Determine the [X, Y] coordinate at the center of the cell enclosing the given text.  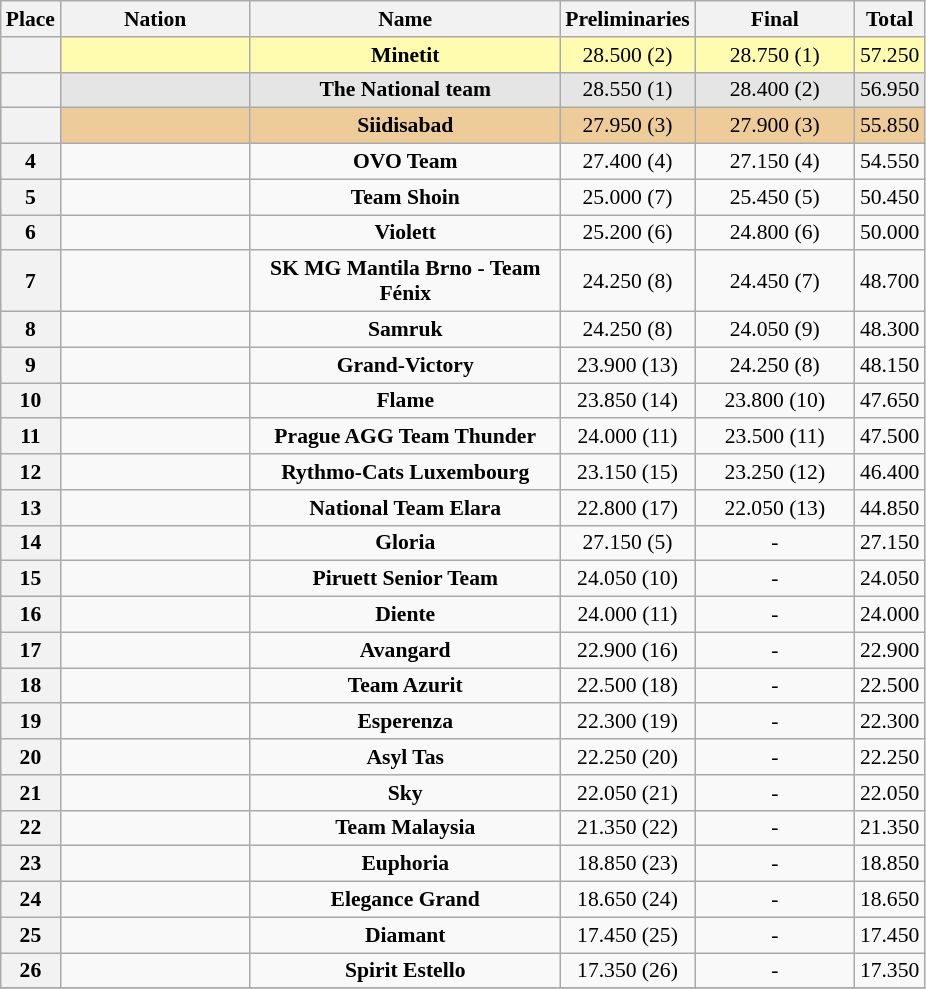
11 [30, 437]
22 [30, 828]
28.500 (2) [627, 55]
Preliminaries [627, 19]
48.300 [890, 330]
23.800 (10) [775, 401]
Team Azurit [405, 686]
25.200 (6) [627, 233]
22.900 (16) [627, 650]
21 [30, 793]
17.450 (25) [627, 935]
23 [30, 864]
19 [30, 722]
17.350 (26) [627, 971]
47.500 [890, 437]
27.150 (5) [627, 543]
Sky [405, 793]
Spirit Estello [405, 971]
22.050 (13) [775, 508]
Flame [405, 401]
17.450 [890, 935]
24.800 (6) [775, 233]
44.850 [890, 508]
17 [30, 650]
Name [405, 19]
28.750 (1) [775, 55]
Team Malaysia [405, 828]
22.050 [890, 793]
28.550 (1) [627, 90]
22.800 (17) [627, 508]
24.050 [890, 579]
Rythmo-Cats Luxembourg [405, 472]
21.350 (22) [627, 828]
Diamant [405, 935]
Final [775, 19]
17.350 [890, 971]
14 [30, 543]
18.650 [890, 900]
56.950 [890, 90]
23.250 (12) [775, 472]
5 [30, 197]
6 [30, 233]
50.000 [890, 233]
Prague AGG Team Thunder [405, 437]
12 [30, 472]
Total [890, 19]
18.650 (24) [627, 900]
23.500 (11) [775, 437]
Gloria [405, 543]
Place [30, 19]
13 [30, 508]
21.350 [890, 828]
Nation [155, 19]
27.900 (3) [775, 126]
23.150 (15) [627, 472]
22.300 [890, 722]
The National team [405, 90]
18.850 (23) [627, 864]
24.450 (7) [775, 282]
27.950 (3) [627, 126]
27.150 [890, 543]
Minetit [405, 55]
SK MG Mantila Brno - Team Fénix [405, 282]
22.500 (18) [627, 686]
25.450 (5) [775, 197]
22.900 [890, 650]
Esperenza [405, 722]
22.050 (21) [627, 793]
8 [30, 330]
27.400 (4) [627, 162]
Violett [405, 233]
48.150 [890, 365]
Diente [405, 615]
48.700 [890, 282]
15 [30, 579]
Avangard [405, 650]
Siidisabad [405, 126]
18.850 [890, 864]
26 [30, 971]
22.250 (20) [627, 757]
23.850 (14) [627, 401]
28.400 (2) [775, 90]
Asyl Tas [405, 757]
4 [30, 162]
27.150 (4) [775, 162]
24.050 (9) [775, 330]
10 [30, 401]
55.850 [890, 126]
46.400 [890, 472]
16 [30, 615]
Euphoria [405, 864]
25.000 (7) [627, 197]
22.500 [890, 686]
Grand-Victory [405, 365]
Team Shoin [405, 197]
20 [30, 757]
50.450 [890, 197]
24.050 (10) [627, 579]
Piruett Senior Team [405, 579]
24 [30, 900]
National Team Elara [405, 508]
23.900 (13) [627, 365]
24.000 [890, 615]
57.250 [890, 55]
47.650 [890, 401]
7 [30, 282]
OVO Team [405, 162]
18 [30, 686]
9 [30, 365]
Elegance Grand [405, 900]
54.550 [890, 162]
Samruk [405, 330]
22.300 (19) [627, 722]
22.250 [890, 757]
25 [30, 935]
